Return [X, Y] of the center of cell containing provided text 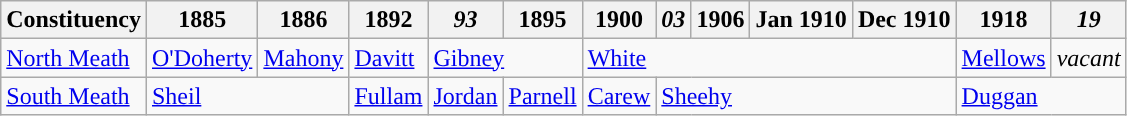
Constituency [74, 20]
Mellows [1004, 58]
1892 [388, 20]
Fullam [388, 96]
Jan 1910 [801, 20]
1895 [542, 20]
93 [466, 20]
South Meath [74, 96]
vacant [1088, 58]
Gibney [505, 58]
1885 [202, 20]
1900 [619, 20]
Sheil [247, 96]
Jordan [466, 96]
White [769, 58]
Carew [619, 96]
Mahony [304, 58]
19 [1088, 20]
O'Doherty [202, 58]
Duggan [1041, 96]
03 [674, 20]
1886 [304, 20]
1906 [720, 20]
1918 [1004, 20]
Parnell [542, 96]
Sheehy [806, 96]
Dec 1910 [904, 20]
North Meath [74, 58]
Davitt [388, 58]
